Detect which cell encompasses the target text, then output its [x, y] center coordinate. 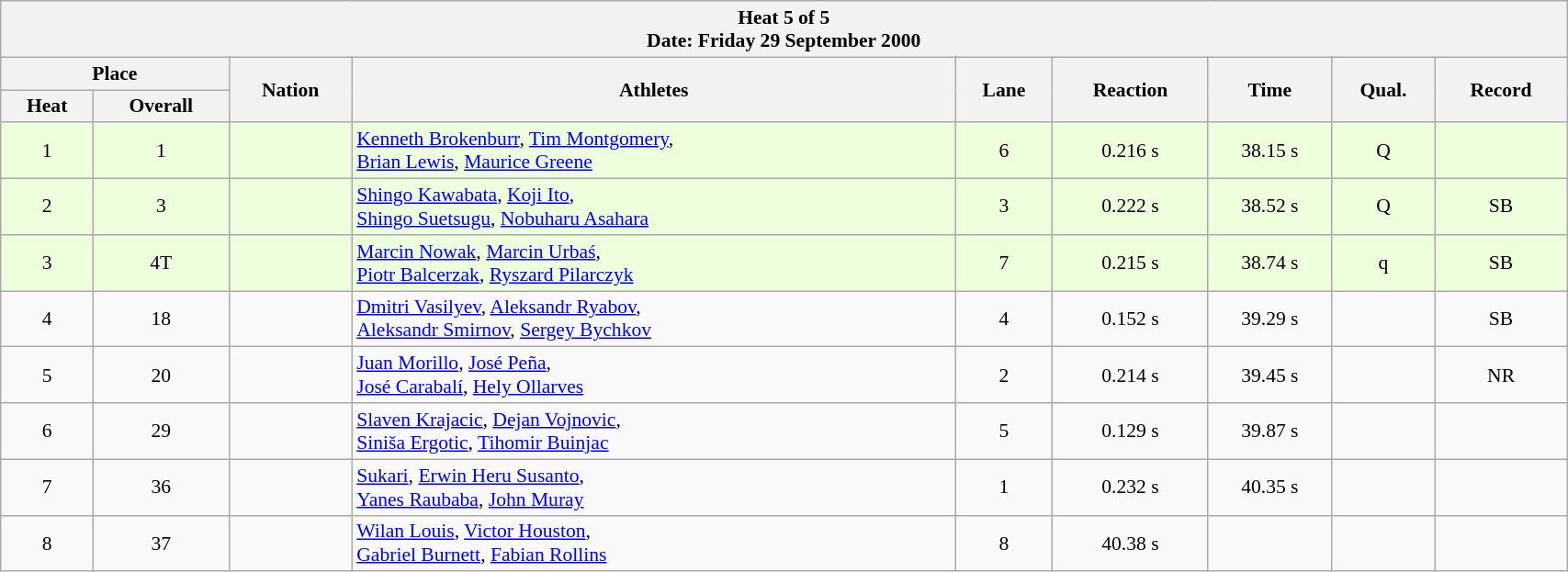
Reaction [1131, 90]
0.214 s [1131, 375]
36 [162, 487]
Wilan Louis, Victor Houston, Gabriel Burnett, Fabian Rollins [654, 544]
NR [1501, 375]
18 [162, 320]
Shingo Kawabata, Koji Ito, Shingo Suetsugu, Nobuharu Asahara [654, 207]
Nation [290, 90]
Place [115, 73]
38.52 s [1269, 207]
Record [1501, 90]
Athletes [654, 90]
Overall [162, 107]
4T [162, 263]
Lane [1003, 90]
0.222 s [1131, 207]
40.38 s [1131, 544]
Sukari, Erwin Heru Susanto, Yanes Raubaba, John Muray [654, 487]
Juan Morillo, José Peña, José Carabalí, Hely Ollarves [654, 375]
39.87 s [1269, 432]
0.152 s [1131, 320]
39.45 s [1269, 375]
37 [162, 544]
Heat [48, 107]
29 [162, 432]
38.74 s [1269, 263]
0.215 s [1131, 263]
38.15 s [1269, 151]
39.29 s [1269, 320]
0.216 s [1131, 151]
40.35 s [1269, 487]
Qual. [1383, 90]
0.232 s [1131, 487]
Time [1269, 90]
20 [162, 375]
q [1383, 263]
Marcin Nowak, Marcin Urbaś, Piotr Balcerzak, Ryszard Pilarczyk [654, 263]
Slaven Krajacic, Dejan Vojnovic, Siniša Ergotic, Tihomir Buinjac [654, 432]
0.129 s [1131, 432]
Kenneth Brokenburr, Tim Montgomery, Brian Lewis, Maurice Greene [654, 151]
Heat 5 of 5 Date: Friday 29 September 2000 [784, 29]
Dmitri Vasilyev, Aleksandr Ryabov, Aleksandr Smirnov, Sergey Bychkov [654, 320]
